Determine the [X, Y] coordinate at the center of the cell enclosing the given text.  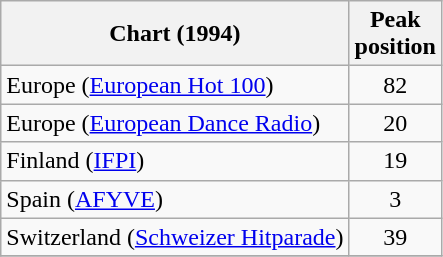
19 [395, 161]
Switzerland (Schweizer Hitparade) [175, 237]
Europe (European Dance Radio) [175, 123]
20 [395, 123]
39 [395, 237]
Spain (AFYVE) [175, 199]
82 [395, 85]
3 [395, 199]
Chart (1994) [175, 34]
Peakposition [395, 34]
Finland (IFPI) [175, 161]
Europe (European Hot 100) [175, 85]
